Capture the cell that displays the provided text and extract its [x, y] central coordinate. 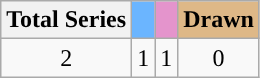
0 [219, 58]
2 [66, 58]
Drawn [219, 20]
Total Series [66, 20]
